Extract the (X, Y) coordinate from the center of the cell holding the provided text.  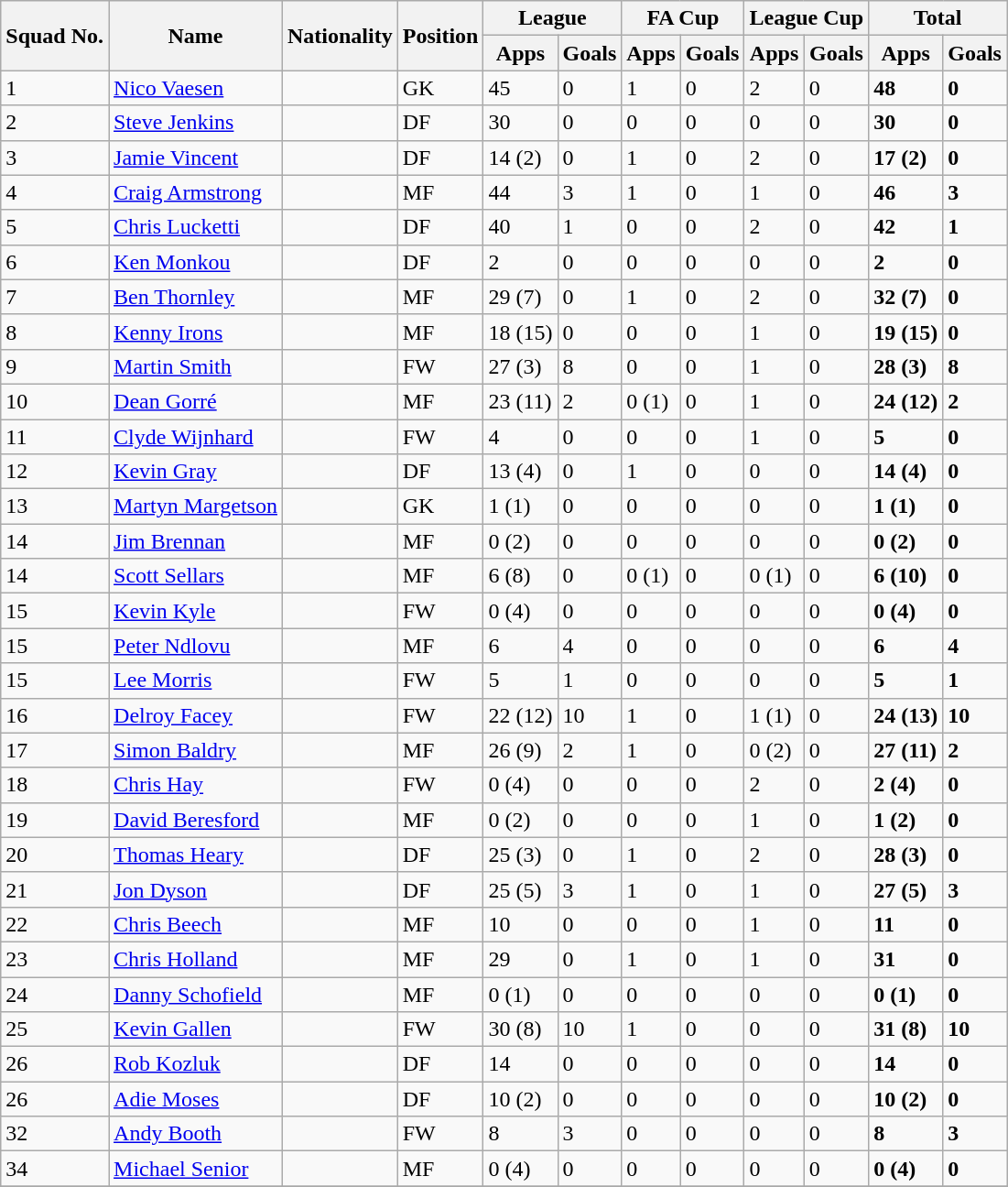
Lee Morris (196, 681)
42 (906, 227)
26 (9) (520, 750)
1 (2) (906, 820)
Martyn Margetson (196, 506)
Chris Lucketti (196, 227)
Squad No. (55, 36)
Martin Smith (196, 366)
27 (3) (520, 366)
7 (55, 297)
48 (906, 88)
Craig Armstrong (196, 192)
32 (55, 1134)
29 (7) (520, 297)
League (553, 18)
Thomas Heary (196, 855)
29 (520, 959)
21 (55, 889)
Dean Gorré (196, 401)
18 (55, 785)
30 (8) (520, 1029)
Danny Schofield (196, 994)
Peter Ndlovu (196, 646)
Chris Beech (196, 924)
14 (2) (520, 158)
Ken Monkou (196, 262)
6 (10) (906, 576)
46 (906, 192)
League Cup (807, 18)
Adie Moses (196, 1099)
David Beresford (196, 820)
17 (55, 750)
16 (55, 715)
31 (906, 959)
25 (5) (520, 889)
25 (3) (520, 855)
2 (4) (906, 785)
Jamie Vincent (196, 158)
44 (520, 192)
20 (55, 855)
Delroy Facey (196, 715)
Kevin Kyle (196, 611)
19 (15) (906, 332)
22 (12) (520, 715)
Nico Vaesen (196, 88)
Chris Hay (196, 785)
23 (55, 959)
45 (520, 88)
13 (55, 506)
24 (55, 994)
9 (55, 366)
34 (55, 1169)
Jon Dyson (196, 889)
6 (8) (520, 576)
Scott Sellars (196, 576)
40 (520, 227)
12 (55, 472)
Nationality (340, 36)
27 (11) (906, 750)
13 (4) (520, 472)
Total (938, 18)
31 (8) (906, 1029)
32 (7) (906, 297)
23 (11) (520, 401)
Ben Thornley (196, 297)
Position (440, 36)
Simon Baldry (196, 750)
22 (55, 924)
18 (15) (520, 332)
Steve Jenkins (196, 123)
24 (12) (906, 401)
Michael Senior (196, 1169)
27 (5) (906, 889)
19 (55, 820)
Chris Holland (196, 959)
Rob Kozluk (196, 1064)
Andy Booth (196, 1134)
FA Cup (683, 18)
Kevin Gallen (196, 1029)
Kenny Irons (196, 332)
Jim Brennan (196, 541)
25 (55, 1029)
Clyde Wijnhard (196, 437)
17 (2) (906, 158)
14 (4) (906, 472)
Name (196, 36)
Kevin Gray (196, 472)
24 (13) (906, 715)
